Scan for the cell matching the given text and deliver its [x, y] coordinate at center. 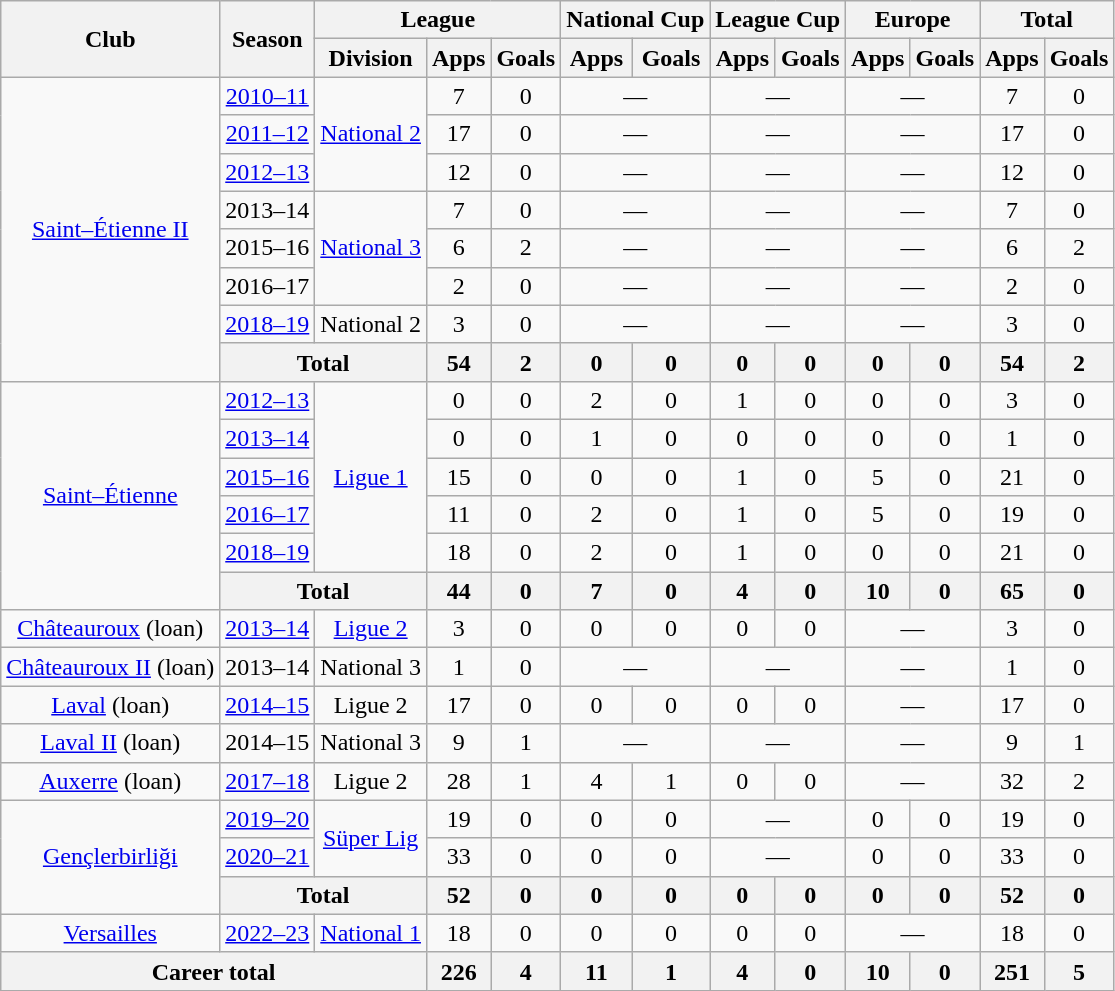
251 [1012, 971]
Châteauroux (loan) [110, 629]
15 [458, 477]
Saint–Étienne II [110, 229]
Gençlerbirliği [110, 857]
Saint–Étienne [110, 495]
League [438, 20]
Laval II (loan) [110, 743]
League Cup [778, 20]
Europe [913, 20]
2020–21 [268, 857]
2011–12 [268, 134]
32 [1012, 781]
Division [371, 58]
65 [1012, 591]
226 [458, 971]
Laval (loan) [110, 705]
2010–11 [268, 96]
28 [458, 781]
Châteauroux II (loan) [110, 667]
Season [268, 39]
National Cup [636, 20]
2022–23 [268, 933]
2017–18 [268, 781]
National 1 [371, 933]
Club [110, 39]
2019–20 [268, 819]
Versailles [110, 933]
Career total [214, 971]
Süper Lig [371, 838]
Auxerre (loan) [110, 781]
44 [458, 591]
Ligue 1 [371, 476]
